Scan for the cell matching the given text and deliver its (x, y) coordinate at center. 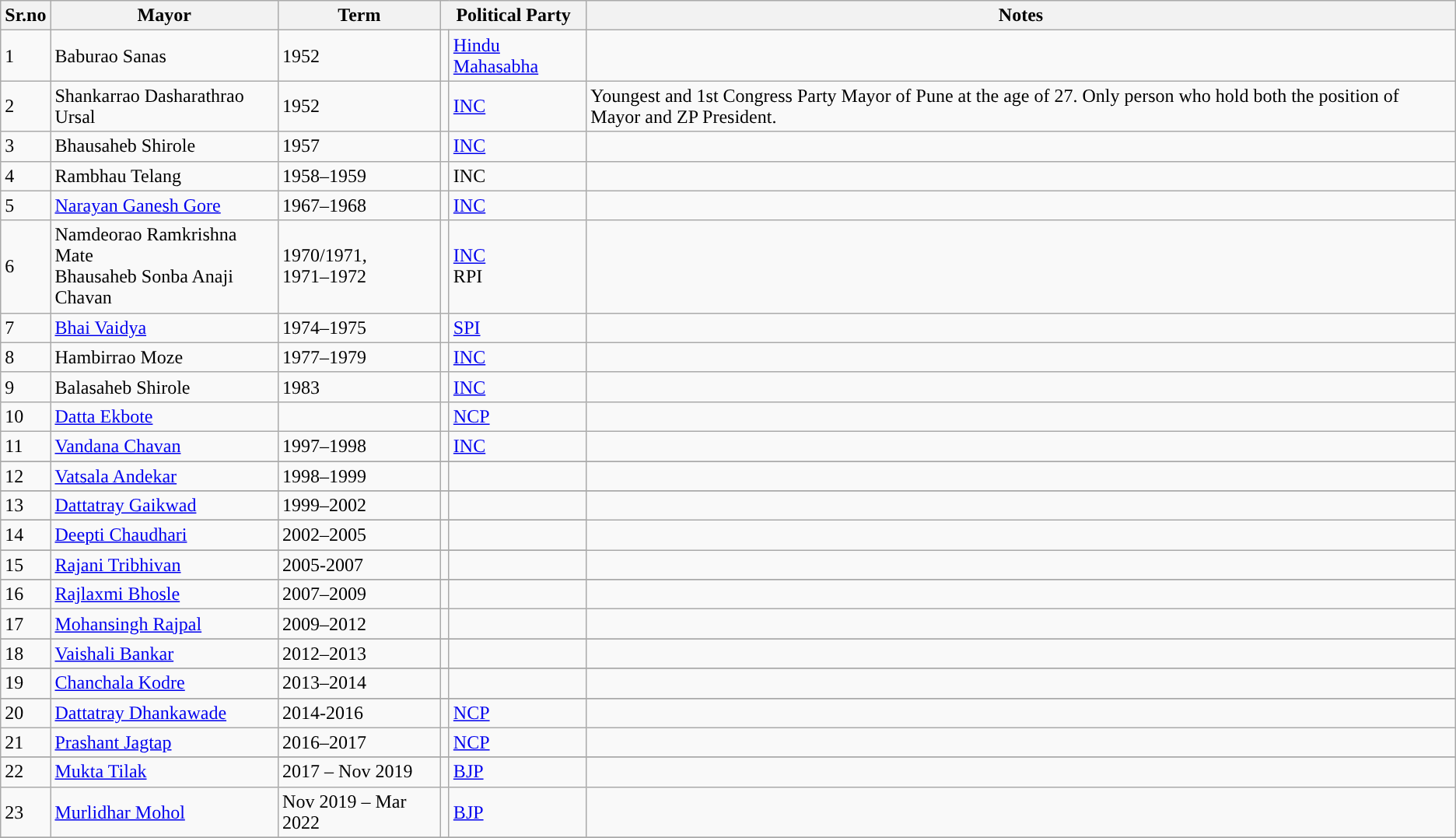
Balasaheb Shirole (165, 387)
Youngest and 1st Congress Party Mayor of Pune at the age of 27. Only person who hold both the position of Mayor and ZP President. (1020, 106)
Dattatray Dhankawade (165, 713)
Baburao Sanas (165, 56)
Narayan Ganesh Gore (165, 205)
14 (26, 535)
3 (26, 146)
13 (26, 506)
1999–2002 (359, 506)
2007–2009 (359, 594)
Dattatray Gaikwad (165, 506)
1983 (359, 387)
18 (26, 654)
Bhai Vaidya (165, 328)
Term (359, 16)
Rajlaxmi Bhosle (165, 594)
1977–1979 (359, 357)
20 (26, 713)
1974–1975 (359, 328)
2 (26, 106)
5 (26, 205)
22 (26, 772)
2014-2016 (359, 713)
11 (26, 446)
9 (26, 387)
2002–2005 (359, 535)
Sr.no (26, 16)
INCRPI (517, 266)
1957 (359, 146)
1 (26, 56)
2016–2017 (359, 742)
Vandana Chavan (165, 446)
Prashant Jagtap (165, 742)
2013–2014 (359, 683)
23 (26, 812)
17 (26, 624)
Political Party (513, 16)
Chanchala Kodre (165, 683)
Hindu Mahasabha (517, 56)
15 (26, 565)
2009–2012 (359, 624)
7 (26, 328)
1958–1959 (359, 176)
2017 – Nov 2019 (359, 772)
6 (26, 266)
Namdeorao Ramkrishna MateBhausaheb Sonba Anaji Chavan (165, 266)
12 (26, 475)
1967–1968 (359, 205)
1970/1971,1971–1972 (359, 266)
Datta Ekbote (165, 416)
1997–1998 (359, 446)
Mukta Tilak (165, 772)
Vaishali Bankar (165, 654)
1998–1999 (359, 475)
Bhausaheb Shirole (165, 146)
Notes (1020, 16)
Rajani Tribhivan (165, 565)
2005-2007 (359, 565)
Deepti Chaudhari (165, 535)
8 (26, 357)
Shankarrao Dasharathrao Ursal (165, 106)
10 (26, 416)
2012–2013 (359, 654)
Hambirrao Moze (165, 357)
Rambhau Telang (165, 176)
Mayor (165, 16)
21 (26, 742)
Vatsala Andekar (165, 475)
Mohansingh Rajpal (165, 624)
16 (26, 594)
Murlidhar Mohol (165, 812)
4 (26, 176)
19 (26, 683)
Nov 2019 – Mar 2022 (359, 812)
SPI (517, 328)
